Detect which cell encompasses the target text, then output its [x, y] center coordinate. 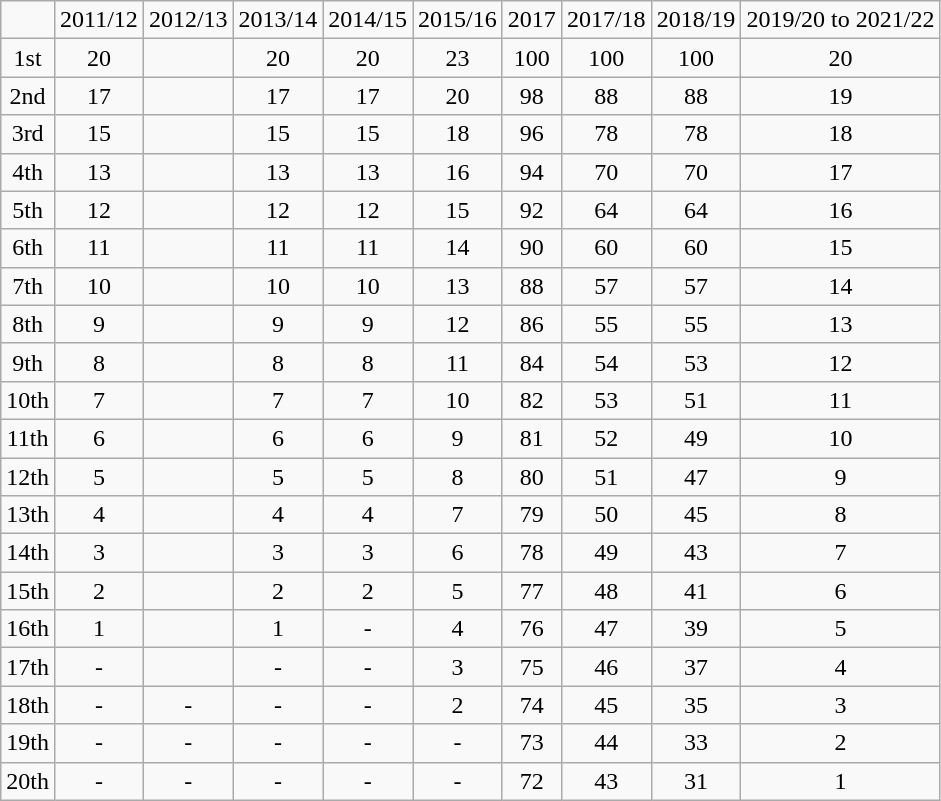
11th [28, 438]
75 [532, 667]
39 [696, 629]
18th [28, 705]
16th [28, 629]
35 [696, 705]
2013/14 [278, 20]
98 [532, 96]
46 [606, 667]
15th [28, 591]
2011/12 [98, 20]
13th [28, 515]
23 [458, 58]
48 [606, 591]
44 [606, 743]
2017/18 [606, 20]
7th [28, 286]
74 [532, 705]
52 [606, 438]
54 [606, 362]
10th [28, 400]
41 [696, 591]
14th [28, 553]
12th [28, 477]
17th [28, 667]
2012/13 [188, 20]
50 [606, 515]
2018/19 [696, 20]
37 [696, 667]
2017 [532, 20]
81 [532, 438]
90 [532, 248]
5th [28, 210]
6th [28, 248]
77 [532, 591]
19 [840, 96]
2015/16 [458, 20]
9th [28, 362]
33 [696, 743]
84 [532, 362]
79 [532, 515]
76 [532, 629]
20th [28, 781]
96 [532, 134]
82 [532, 400]
92 [532, 210]
2nd [28, 96]
86 [532, 324]
8th [28, 324]
94 [532, 172]
31 [696, 781]
2014/15 [368, 20]
3rd [28, 134]
72 [532, 781]
1st [28, 58]
4th [28, 172]
2019/20 to 2021/22 [840, 20]
80 [532, 477]
19th [28, 743]
73 [532, 743]
